Scan for the cell matching the given text and deliver its [X, Y] coordinate at center. 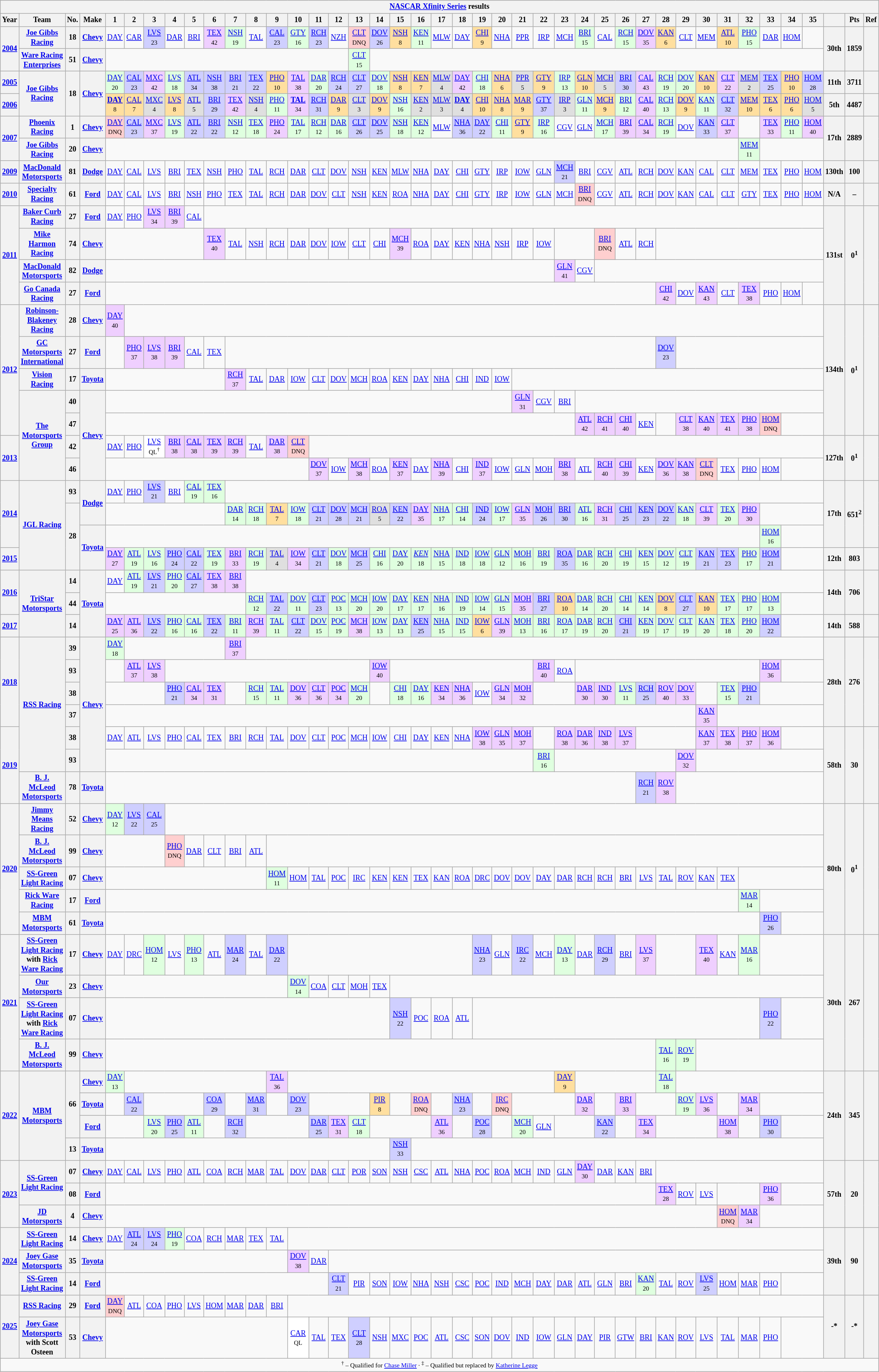
82 [73, 271]
2016 [10, 593]
DOV26 [380, 38]
RCH18 [256, 514]
ROA35 [565, 559]
BRI15 [585, 38]
345 [855, 1115]
127th [834, 458]
The Motorsports Group [42, 436]
9 [277, 20]
74 [73, 244]
2 [134, 20]
LVS16 [154, 559]
276 [855, 682]
CAL27 [194, 581]
KEN11 [421, 38]
GLN11 [585, 105]
TAL16 [666, 1055]
19 [482, 20]
IRP16 [543, 127]
PHO36 [770, 1194]
IND15 [462, 626]
MAR14 [749, 901]
DOV22 [666, 514]
CHI10 [482, 105]
28th [834, 682]
32 [749, 20]
TEX16 [215, 492]
Joey Gase Motorsports [42, 1261]
KAN22 [605, 1127]
IOW14 [482, 604]
TEX33 [770, 127]
TEX39 [215, 447]
IOW20 [380, 604]
Ref [871, 20]
NSH4 [256, 105]
CAL38 [194, 447]
DOV8 [666, 604]
DAY40 [115, 321]
PIR8 [380, 1104]
– [855, 195]
Jimmy Means Racing [42, 819]
DAY9 [565, 1082]
47 [73, 424]
ROA10 [565, 604]
DOV20 [686, 82]
6 [215, 20]
22 [543, 20]
7 [235, 20]
ATL34 [194, 82]
HOM40 [813, 127]
MXC37 [154, 127]
KEN23 [646, 514]
2025 [10, 1327]
POC34 [338, 693]
MEM11 [749, 149]
MOH37 [523, 738]
Our Motorsports [42, 987]
PHO22 [770, 1018]
NSH22 [400, 1018]
24th [834, 1115]
HOM16 [770, 536]
MLW4 [442, 82]
Go Canada Racing [42, 293]
CLT26 [359, 127]
ROADNQ [421, 1104]
IND24 [482, 514]
DOV38 [298, 1261]
ATL16 [585, 514]
CHI11 [502, 127]
2023 [10, 1194]
RCH23 [319, 38]
KAN38 [686, 469]
DOV32 [686, 761]
BRI37 [235, 649]
HOM38 [728, 1127]
IND19 [462, 604]
TAL38 [298, 82]
DOV35 [646, 38]
KEN34 [442, 693]
2024 [10, 1261]
34 [792, 20]
52 [73, 819]
1859 [855, 48]
PPR5 [523, 82]
DAR25 [319, 1127]
RCH24 [338, 82]
RCH37 [235, 379]
KAN43 [707, 293]
IOW13 [380, 626]
CHI21 [626, 626]
2019 [10, 765]
80th [834, 869]
BRI22 [215, 127]
2012 [10, 370]
MXC4 [154, 105]
KAN21 [707, 559]
CHI9 [482, 38]
IND37 [482, 469]
IOW6 [482, 626]
CAR [134, 38]
2018 [10, 682]
CLT38 [686, 424]
GLN12 [502, 559]
NHA39 [442, 469]
POR [359, 1172]
KEN25 [421, 626]
KEN17 [421, 604]
MOH13 [523, 626]
131st [834, 255]
2022 [10, 1115]
No. [73, 20]
LVS18 [174, 82]
CHI39 [626, 469]
267 [855, 1003]
LVS36 [707, 1104]
15 [400, 20]
DOV14 [298, 987]
LVSQL† [154, 447]
2021 [10, 1003]
DAY4 [462, 105]
LVS11 [626, 693]
CAL25 [154, 819]
NASCAR Xfinity Series results [439, 7]
3711 [855, 82]
Specialty Racing [42, 195]
IRCDNQ [502, 1104]
NHA17 [442, 514]
KAN11 [707, 105]
KEN14 [646, 604]
DAY17 [400, 604]
TEX15 [728, 693]
MAR24 [235, 955]
IND38 [605, 738]
TEX23 [728, 559]
DAY8 [115, 105]
LVS23 [154, 38]
6512 [855, 514]
TAL22 [277, 604]
44 [73, 604]
CAL16 [194, 626]
IRP13 [565, 82]
MEM10 [749, 105]
PHO25 [174, 1127]
588 [855, 626]
CAL43 [646, 82]
40 [73, 402]
IOW17 [502, 514]
12th [834, 559]
CLT36 [319, 693]
134th [834, 370]
JGL Racing [42, 525]
TEX17 [728, 604]
NSH18 [400, 127]
LVS19 [174, 127]
Ware Racing Enterprises [42, 60]
ROA38 [565, 738]
NZH [338, 38]
TEX19 [215, 559]
31 [728, 20]
3 [154, 20]
HOM22 [770, 626]
DOV15 [319, 626]
803 [855, 559]
4487 [855, 105]
HOM28 [813, 82]
Pts [855, 20]
Robinson-Blakeney Racing [42, 321]
TEX28 [666, 1194]
RCH25 [646, 693]
LVS20 [154, 1127]
HOM21 [770, 559]
DOV28 [338, 514]
KAN40 [707, 424]
IOW34 [298, 559]
DAR9 [338, 105]
NSH38 [215, 82]
BRI40 [543, 671]
CLT39 [707, 514]
81 [73, 172]
DAR30 [585, 693]
TEX25 [770, 82]
MCH17 [605, 127]
Rick Ware Racing [42, 901]
37 [73, 716]
ATL37 [134, 671]
PHO15 [749, 38]
MXC42 [154, 82]
TAL4 [277, 559]
PHODNQ [174, 851]
Phoenix Racing [42, 127]
25 [605, 20]
NHA8 [502, 105]
Mike Harmon Racing [42, 244]
NHA6 [502, 82]
GC Motorsports International [42, 352]
42 [73, 447]
DAY35 [421, 514]
IOW38 [482, 738]
TEX6 [770, 105]
KAN37 [707, 738]
2010 [10, 195]
66 [73, 1104]
BRI19 [543, 559]
ATL10 [728, 38]
IND30 [605, 693]
5th [834, 105]
TAL36 [277, 1082]
Year [10, 20]
2889 [855, 139]
KAN35 [707, 716]
CHI42 [666, 293]
MAR31 [256, 1104]
PPR [523, 38]
GLN31 [523, 402]
BRI11 [235, 626]
LVS8 [174, 105]
ATL24 [134, 1239]
CLT37 [728, 127]
16 [421, 20]
78 [73, 788]
DOV37 [319, 469]
12 [338, 20]
GLN39 [502, 626]
RCH32 [235, 1127]
KEN37 [400, 469]
ROA17 [565, 626]
CHI40 [626, 424]
KEN22 [400, 514]
CHI19 [626, 559]
130th [834, 172]
100 [855, 172]
CLT15 [359, 60]
2009 [10, 172]
LVS24 [154, 1239]
2007 [10, 139]
RCH13 [666, 105]
DAY18 [115, 649]
DAR32 [585, 1104]
CLT18 [359, 1127]
CAL19 [194, 492]
MEM2 [749, 82]
HOM5 [813, 105]
46 [73, 469]
CAL7 [134, 105]
TAL17 [298, 127]
ROA5 [380, 514]
GLN34 [502, 693]
POC28 [482, 1127]
CAL40 [646, 105]
NHA16 [442, 604]
2004 [10, 48]
KEN18 [421, 559]
8 [256, 20]
NSH16 [400, 105]
DOV33 [686, 693]
Vision Racing [42, 379]
MCH39 [400, 244]
KEN15 [646, 559]
33 [770, 20]
DAR22 [277, 955]
26 [626, 20]
10 [298, 20]
PHO26 [770, 923]
CHI16 [380, 559]
11 [319, 20]
706 [855, 593]
GTW [626, 1338]
RCH41 [605, 424]
DAY30 [585, 1172]
† – Qualified for Chase Miller · ‡ – Qualified but replaced by Katherine Legge [439, 1365]
N/A [834, 195]
PHO38 [749, 424]
DAY42 [462, 82]
DAR38 [277, 447]
39th [834, 1261]
MCH9 [605, 105]
PHO13 [194, 955]
TEX20 [728, 514]
ATL5 [194, 105]
90 [855, 1261]
DAY27 [115, 559]
JD Motorsports [42, 1216]
2014 [10, 514]
TEX41 [728, 424]
TAL18 [666, 1082]
POC13 [338, 604]
ATL42 [585, 424]
RCH21 [646, 788]
Joey Gase Motorsports with Scott Osteen [42, 1338]
NSH19 [235, 38]
GTY37 [543, 105]
MOH32 [523, 693]
2013 [10, 458]
DOV11 [298, 604]
KAN33 [707, 127]
58th [834, 765]
24 [585, 20]
IRP3 [565, 105]
2017 [10, 626]
PHO19 [174, 1239]
NSH33 [400, 1149]
LVS25 [707, 1284]
KAN6 [666, 38]
DAY25 [115, 626]
MOH35 [523, 604]
2020 [10, 869]
MCH25 [359, 559]
MAR16 [749, 955]
MLW3 [442, 105]
51 [73, 60]
RCH29 [605, 955]
Team [42, 20]
39 [73, 649]
HOM11 [277, 878]
GLN10 [585, 82]
KEN7 [421, 82]
DAY16 [421, 693]
ROV40 [666, 693]
MXC [400, 1338]
Make [93, 20]
ROV38 [666, 788]
CARQL [298, 1338]
CLT32 [728, 105]
ATL22 [194, 127]
MCH5 [605, 82]
53 [73, 1338]
TEX34 [646, 1127]
BRI12 [626, 105]
TAL7 [277, 514]
CLT23 [319, 604]
57th [834, 1194]
MOH16 [523, 559]
PHO16 [174, 626]
DOV25 [380, 127]
DAY12 [115, 819]
BRI21 [235, 82]
08 [73, 1194]
POC19 [338, 626]
MAR9 [523, 105]
RCH40 [605, 469]
CLT3 [359, 105]
CLT28 [359, 1338]
2011 [10, 255]
IND18 [462, 559]
ATL11 [194, 1127]
11th [834, 82]
BRI27 [543, 604]
NSH12 [235, 127]
TAL34 [298, 105]
DAR20 [319, 82]
KEN19 [646, 626]
KAN18 [686, 514]
DOV17 [666, 626]
LVS34 [154, 217]
GTY16 [298, 38]
MOH26 [543, 514]
PHO6 [792, 105]
Baker Curb Racing [42, 217]
GLN15 [502, 604]
KEN12 [421, 127]
2015 [10, 559]
BRI29 [215, 105]
DAY22 [482, 127]
IOW40 [380, 671]
GLN41 [565, 271]
DAR36 [585, 738]
DOV12 [666, 559]
IRC22 [523, 955]
21 [523, 20]
5 [194, 20]
2005 [10, 82]
COA29 [215, 1104]
HOM12 [154, 955]
DAR19 [585, 626]
TriStar Motorsports [42, 604]
CHI25 [626, 514]
KEN2 [421, 105]
IRC [359, 878]
2006 [10, 105]
HOM13 [770, 604]
